Detect which cell encompasses the target text, then output its (x, y) center coordinate. 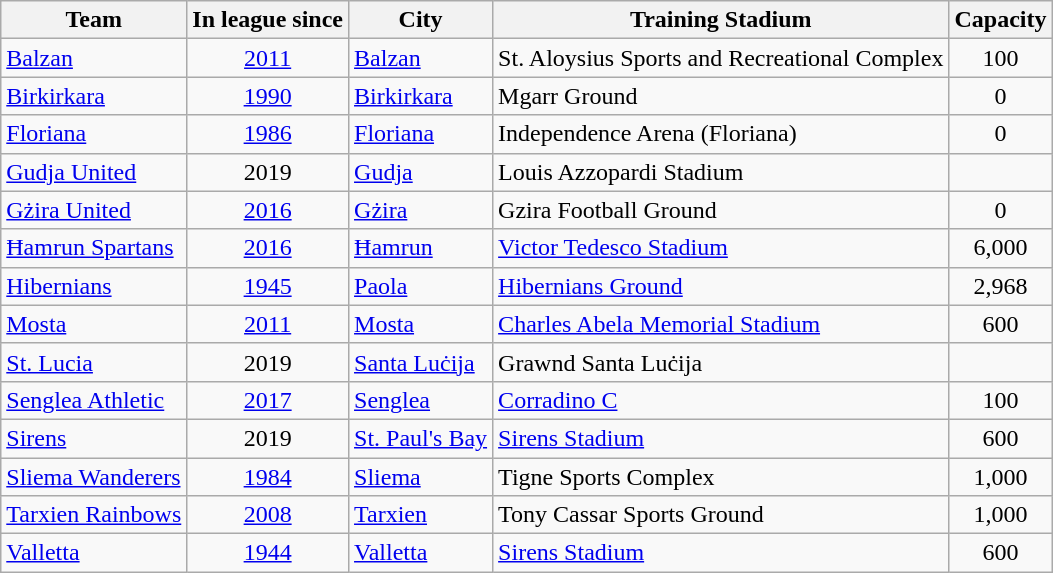
Tony Cassar Sports Ground (721, 515)
Ħamrun Spartans (94, 248)
Charles Abela Memorial Stadium (721, 324)
Gudja United (94, 172)
Tarxien Rainbows (94, 515)
St. Paul's Bay (421, 438)
Tigne Sports Complex (721, 477)
1990 (268, 96)
Gżira (421, 210)
Sirens (94, 438)
1984 (268, 477)
Louis Azzopardi Stadium (721, 172)
6,000 (1000, 248)
St. Lucia (94, 362)
Team (94, 20)
Sliema (421, 477)
St. Aloysius Sports and Recreational Complex (721, 58)
1945 (268, 286)
Ħamrun (421, 248)
Gudja (421, 172)
1986 (268, 134)
Gzira Football Ground (721, 210)
Independence Arena (Floriana) (721, 134)
1944 (268, 553)
Corradino C (721, 400)
Capacity (1000, 20)
Paola (421, 286)
Sliema Wanderers (94, 477)
Grawnd Santa Luċija (721, 362)
Mgarr Ground (721, 96)
2017 (268, 400)
City (421, 20)
Hibernians Ground (721, 286)
In league since (268, 20)
Senglea (421, 400)
Tarxien (421, 515)
Victor Tedesco Stadium (721, 248)
Santa Luċija (421, 362)
Senglea Athletic (94, 400)
2,968 (1000, 286)
Gżira United (94, 210)
Hibernians (94, 286)
Training Stadium (721, 20)
2008 (268, 515)
